Locate the cell with the specified text and output its (x, y) center coordinate. 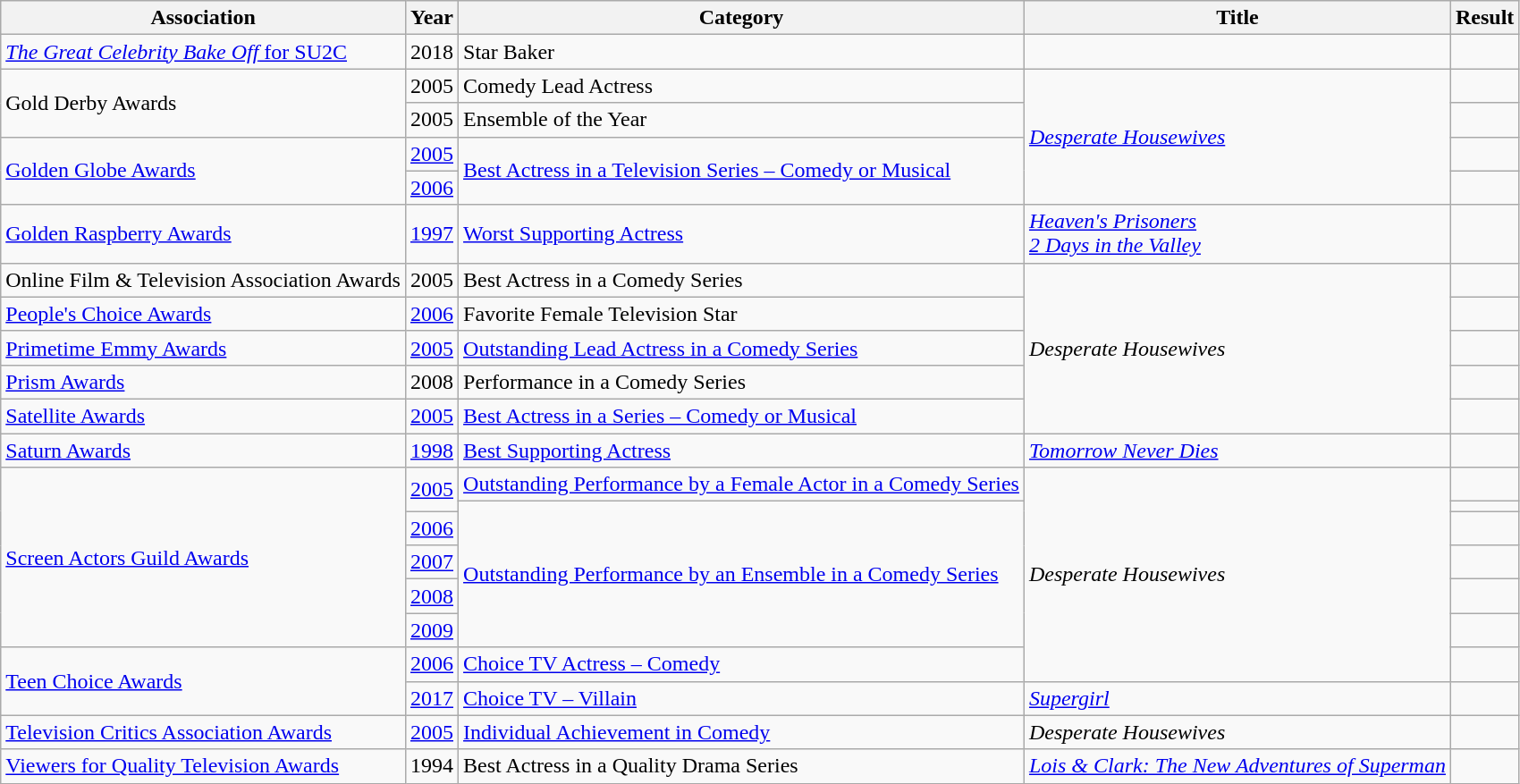
2007 (431, 562)
Outstanding Lead Actress in a Comedy Series (742, 348)
2018 (431, 52)
Outstanding Performance by an Ensemble in a Comedy Series (742, 574)
Online Film & Television Association Awards (204, 280)
Result (1484, 18)
2009 (431, 630)
Comedy Lead Actress (742, 86)
Individual Achievement in Comedy (742, 732)
Screen Actors Guild Awards (204, 558)
Teen Choice Awards (204, 681)
Heaven's Prisoners2 Days in the Valley (1237, 234)
Best Actress in a Quality Drama Series (742, 766)
Performance in a Comedy Series (742, 382)
Best Actress in a Comedy Series (742, 280)
Best Supporting Actress (742, 450)
Outstanding Performance by a Female Actor in a Comedy Series (742, 485)
Category (742, 18)
Primetime Emmy Awards (204, 348)
Viewers for Quality Television Awards (204, 766)
Year (431, 18)
The Great Celebrity Bake Off for SU2C (204, 52)
2017 (431, 698)
Golden Raspberry Awards (204, 234)
Television Critics Association Awards (204, 732)
Choice TV Actress – Comedy (742, 664)
Choice TV – Villain (742, 698)
Lois & Clark: The New Adventures of Superman (1237, 766)
Satellite Awards (204, 416)
Association (204, 18)
People's Choice Awards (204, 314)
Favorite Female Television Star (742, 314)
Prism Awards (204, 382)
Best Actress in a Television Series – Comedy or Musical (742, 171)
Best Actress in a Series – Comedy or Musical (742, 416)
1994 (431, 766)
1997 (431, 234)
Worst Supporting Actress (742, 234)
Title (1237, 18)
Supergirl (1237, 698)
Tomorrow Never Dies (1237, 450)
Ensemble of the Year (742, 120)
Golden Globe Awards (204, 171)
Saturn Awards (204, 450)
Star Baker (742, 52)
Gold Derby Awards (204, 103)
1998 (431, 450)
